For the text-containing cell, return its midpoint in (x, y) coordinate format. 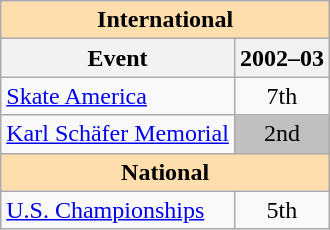
7th (282, 96)
2nd (282, 134)
5th (282, 210)
2002–03 (282, 58)
International (166, 20)
Event (118, 58)
Karl Schäfer Memorial (118, 134)
Skate America (118, 96)
National (166, 172)
U.S. Championships (118, 210)
